Pinpoint the cell where the given text exists, returning its (X, Y) midpoint coordinate. 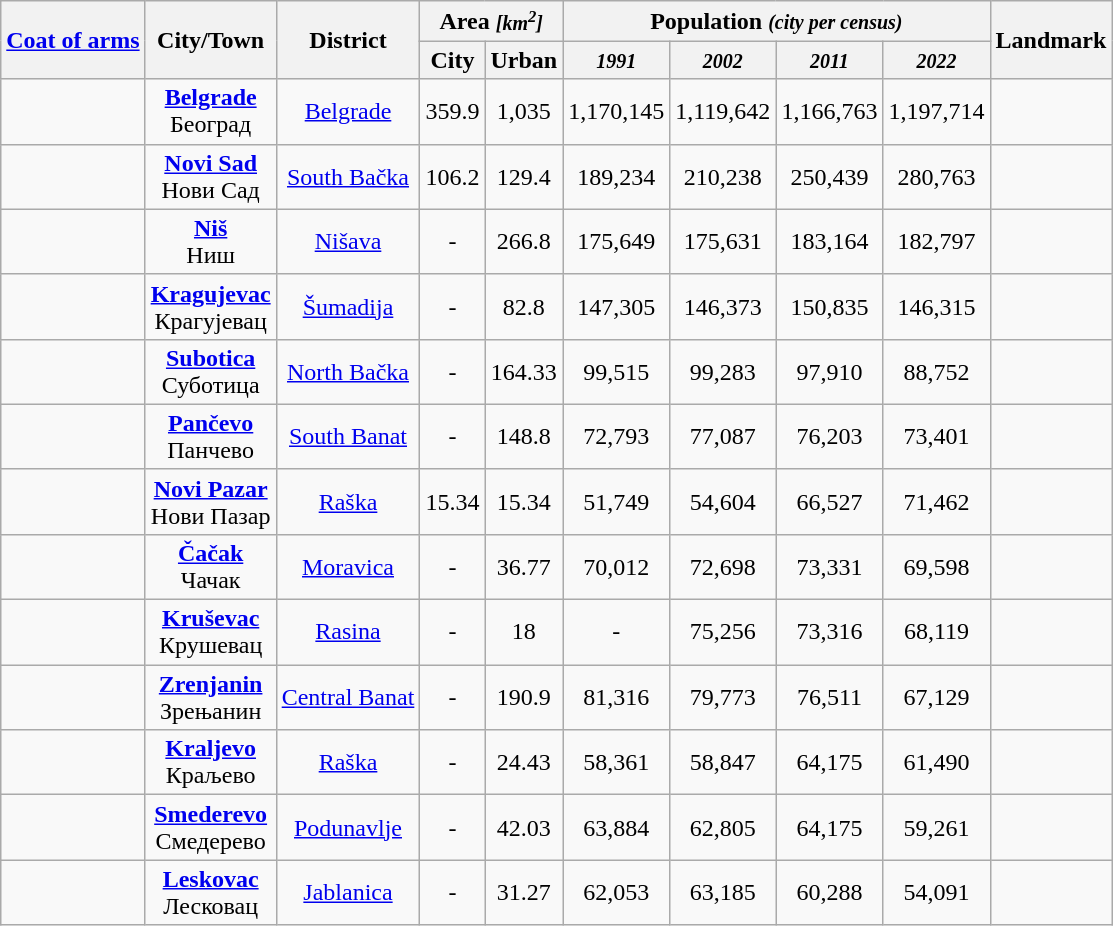
190.9 (524, 698)
South Banat (348, 436)
99,283 (723, 372)
61,490 (936, 762)
72,698 (723, 566)
81,316 (616, 698)
183,164 (830, 242)
250,439 (830, 176)
58,361 (616, 762)
KraljevoКраљево (210, 762)
73,316 (830, 632)
129.4 (524, 176)
150,835 (830, 306)
SuboticaСуботица (210, 372)
51,749 (616, 502)
266.8 (524, 242)
Urban (524, 60)
75,256 (723, 632)
Moravica (348, 566)
79,773 (723, 698)
68,119 (936, 632)
60,288 (830, 892)
62,805 (723, 828)
18 (524, 632)
2022 (936, 60)
77,087 (723, 436)
88,752 (936, 372)
District (348, 40)
62,053 (616, 892)
1,197,714 (936, 112)
76,511 (830, 698)
North Bačka (348, 372)
73,401 (936, 436)
SmederevoСмедерево (210, 828)
Podunavlje (348, 828)
ZrenjaninЗрењанин (210, 698)
66,527 (830, 502)
73,331 (830, 566)
PančevoПанчево (210, 436)
210,238 (723, 176)
164.33 (524, 372)
71,462 (936, 502)
54,091 (936, 892)
148.8 (524, 436)
76,203 (830, 436)
Area [km2] (492, 21)
Jablanica (348, 892)
359.9 (452, 112)
54,604 (723, 502)
KruševacКрушевац (210, 632)
59,261 (936, 828)
99,515 (616, 372)
Population (city per census) (776, 21)
Novi SadНови Сад (210, 176)
KragujevacКрагујевац (210, 306)
67,129 (936, 698)
24.43 (524, 762)
Rasina (348, 632)
36.77 (524, 566)
146,373 (723, 306)
2011 (830, 60)
1,119,642 (723, 112)
63,185 (723, 892)
Landmark (1051, 40)
182,797 (936, 242)
82.8 (524, 306)
Šumadija (348, 306)
Coat of arms (73, 40)
Novi PazarНови Пазар (210, 502)
42.03 (524, 828)
97,910 (830, 372)
189,234 (616, 176)
South Bačka (348, 176)
280,763 (936, 176)
63,884 (616, 828)
1,170,145 (616, 112)
175,631 (723, 242)
Nišava (348, 242)
BelgradeБеоград (210, 112)
147,305 (616, 306)
Belgrade (348, 112)
Central Banat (348, 698)
72,793 (616, 436)
City (452, 60)
City/Town (210, 40)
106.2 (452, 176)
69,598 (936, 566)
31.27 (524, 892)
NišНиш (210, 242)
1991 (616, 60)
ČačakЧачак (210, 566)
LeskovacЛесковац (210, 892)
58,847 (723, 762)
2002 (723, 60)
70,012 (616, 566)
175,649 (616, 242)
1,035 (524, 112)
1,166,763 (830, 112)
146,315 (936, 306)
